From the cell containing the given text, extract its center point as (X, Y) coordinate. 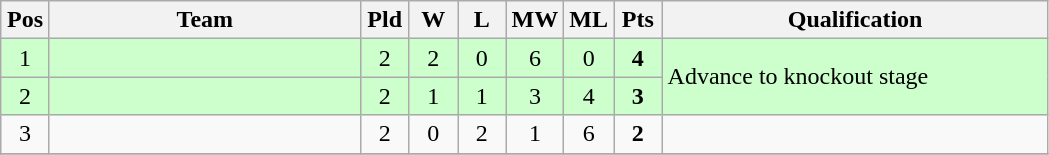
L (482, 20)
W (434, 20)
Pld (384, 20)
MW (535, 20)
Pts (638, 20)
Team (204, 20)
Pos (26, 20)
Advance to knockout stage (855, 77)
Qualification (855, 20)
ML (589, 20)
